Provide the (x, y) coordinate of the cell's center where the given text is located.  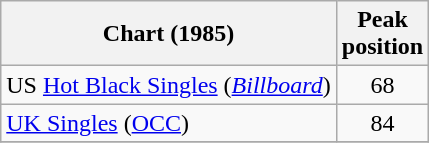
84 (382, 123)
UK Singles (OCC) (169, 123)
Chart (1985) (169, 34)
US Hot Black Singles (Billboard) (169, 85)
68 (382, 85)
Peakposition (382, 34)
